Identify which cell holds the provided text, then report its [x, y] central coordinate. 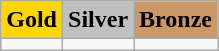
Gold [32, 20]
Bronze [176, 20]
Silver [98, 20]
